Search for the cell housing the specified text and yield its [x, y] center coordinate. 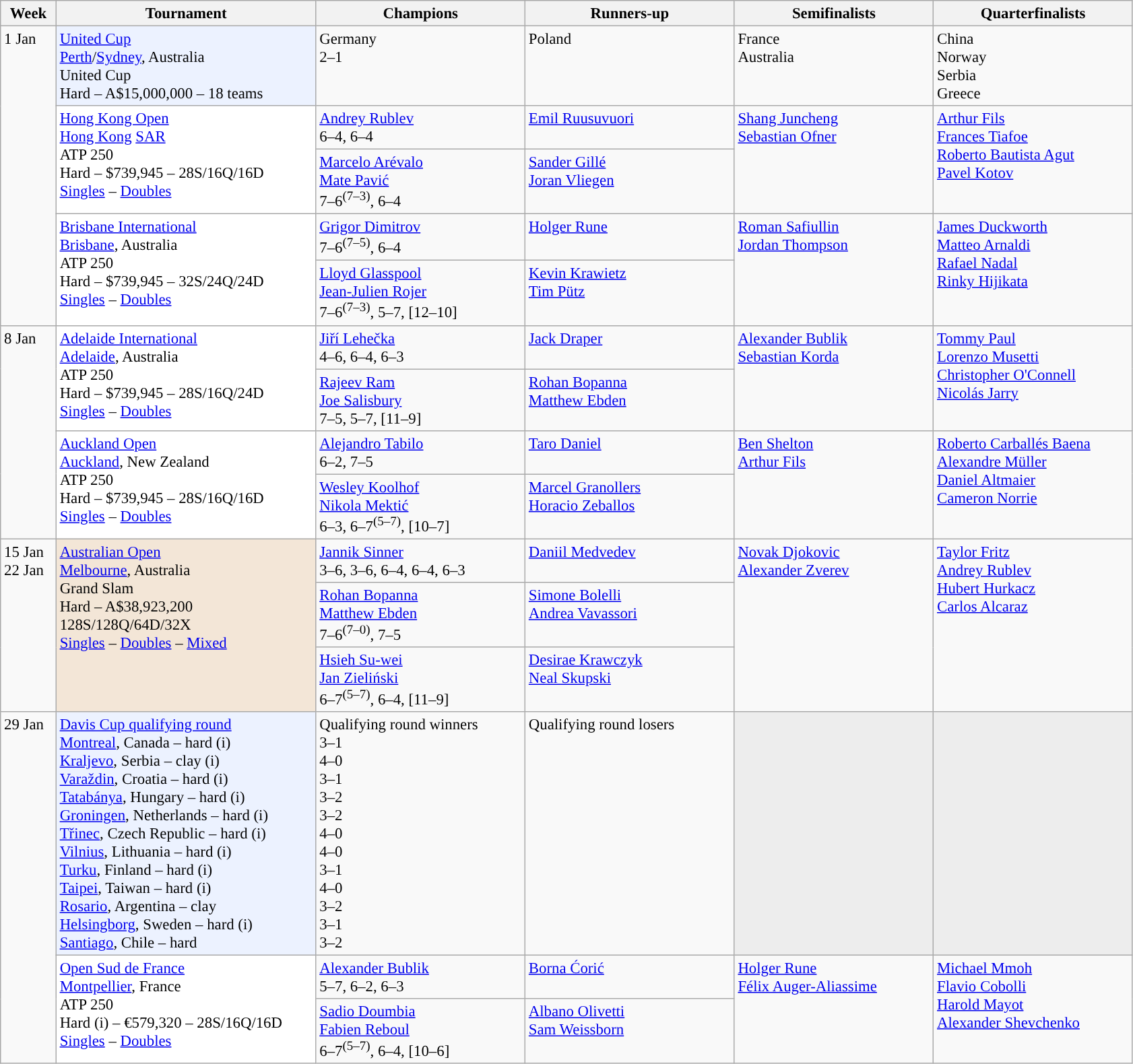
Simone Bolelli Andrea Vavassori [630, 615]
Marcel Granollers Horacio Zeballos [630, 506]
Taro Daniel [630, 453]
15 Jan22 Jan [28, 625]
Grigor Dimitrov7–6(7–5), 6–4 [420, 237]
Rohan Bopanna Matthew Ebden [630, 400]
Qualifying round winners 3–1 4–0 3–1 3–2 3–2 4–0 4–0 3–1 4–0 3–2 3–1 3–2 [420, 834]
James Duckworth Matteo Arnaldi Rafael Nadal Rinky Hijikata [1033, 269]
Poland [630, 66]
Runners-up [630, 13]
Open Sud de FranceMontpellier, FranceATP 250Hard (i) – €579,320 – 28S/16Q/16DSingles – Doubles [186, 1010]
Novak Djokovic Alexander Zverev [834, 625]
Champions [420, 13]
Sander Gillé Joran Vliegen [630, 182]
Hong Kong OpenHong Kong SARATP 250Hard – $739,945 – 28S/16Q/16DSingles – Doubles [186, 160]
Rajeev Ram Joe Salisbury7–5, 5–7, [11–9] [420, 400]
8 Jan [28, 432]
Taylor Fritz Andrey Rublev Hubert Hurkacz Carlos Alcaraz [1033, 625]
Michael Mmoh Flavio Cobolli Harold Mayot Alexander Shevchenko [1033, 1010]
Tommy Paul Lorenzo Musetti Christopher O'Connell Nicolás Jarry [1033, 378]
Jack Draper [630, 347]
Adelaide InternationalAdelaide, AustraliaATP 250Hard – $739,945 – 28S/16Q/24DSingles – Doubles [186, 378]
Australian OpenMelbourne, AustraliaGrand SlamHard – A$38,923,200128S/128Q/64D/32XSingles – Doubles – Mixed [186, 625]
Hsieh Su-wei Jan Zieliński6–7(5–7), 6–4, [11–9] [420, 679]
Germany2–1 [420, 66]
Tournament [186, 13]
Jiří Lehečka4–6, 6–4, 6–3 [420, 347]
Borna Ćorić [630, 978]
Roberto Carballés Baena Alexandre Müller Daniel Altmaier Cameron Norrie [1033, 485]
Shang Juncheng Sebastian Ofner [834, 160]
Marcelo Arévalo Mate Pavić 7–6(7–3), 6–4 [420, 182]
France Australia [834, 66]
Auckland OpenAuckland, New ZealandATP 250Hard – $739,945 – 28S/16Q/16DSingles – Doubles [186, 485]
United CupPerth/Sydney, AustraliaUnited CupHard – A$15,000,000 – 18 teams [186, 66]
Week [28, 13]
Ben Shelton Arthur Fils [834, 485]
Roman Safiullin Jordan Thompson [834, 269]
Holger Rune Félix Auger-Aliassime [834, 1010]
Sadio Doumbia Fabien Reboul 6–7(5–7), 6–4, [10–6] [420, 1031]
Andrey Rublev6–4, 6–4 [420, 128]
Semifinalists [834, 13]
Arthur Fils Frances Tiafoe Roberto Bautista Agut Pavel Kotov [1033, 160]
29 Jan [28, 888]
Kevin Krawietz Tim Pütz [630, 293]
Lloyd Glasspool Jean-Julien Rojer7–6(7–3), 5–7, [12–10] [420, 293]
Daniil Medvedev [630, 560]
Alexander Bublik Sebastian Korda [834, 378]
Jannik Sinner3–6, 3–6, 6–4, 6–4, 6–3 [420, 560]
Alejandro Tabilo6–2, 7–5 [420, 453]
Emil Ruusuvuori [630, 128]
Albano Olivetti Sam Weissborn [630, 1031]
China Norway Serbia Greece [1033, 66]
Quarterfinalists [1033, 13]
Qualifying round losers [630, 834]
Alexander Bublik5–7, 6–2, 6–3 [420, 978]
Desirae Krawczyk Neal Skupski [630, 679]
Brisbane InternationalBrisbane, AustraliaATP 250Hard – $739,945 – 32S/24Q/24DSingles – Doubles [186, 269]
Holger Rune [630, 237]
Wesley Koolhof Nikola Mektić6–3, 6–7(5–7), [10–7] [420, 506]
1 Jan [28, 176]
Rohan Bopanna Matthew Ebden7–6(7–0), 7–5 [420, 615]
